Return (x, y) of the center of cell containing provided text 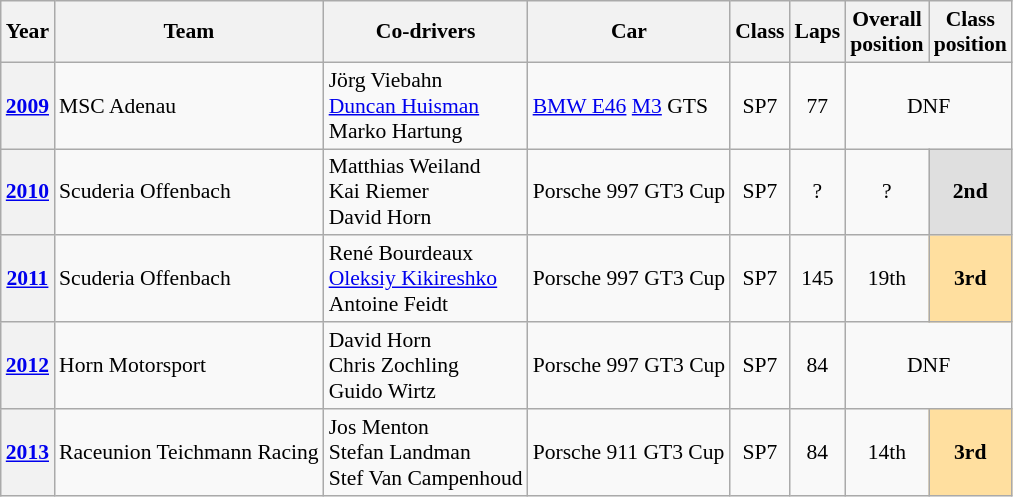
Car (630, 32)
Year (28, 32)
Overallposition (886, 32)
77 (818, 106)
2011 (28, 280)
Porsche 911 GT3 Cup (630, 452)
Horn Motorsport (189, 366)
Jörg Viebahn Duncan Huisman Marko Hartung (426, 106)
Raceunion Teichmann Racing (189, 452)
145 (818, 280)
BMW E46 M3 GTS (630, 106)
David Horn Chris Zochling Guido Wirtz (426, 366)
René Bourdeaux Oleksiy Kikireshko Antoine Feidt (426, 280)
Laps (818, 32)
MSC Adenau (189, 106)
19th (886, 280)
Team (189, 32)
14th (886, 452)
Classposition (970, 32)
2nd (970, 192)
2013 (28, 452)
Jos Menton Stefan Landman Stef Van Campenhoud (426, 452)
2012 (28, 366)
2010 (28, 192)
Co-drivers (426, 32)
2009 (28, 106)
Class (760, 32)
Matthias Weiland Kai Riemer David Horn (426, 192)
